Return [x, y] of the center of cell containing provided text 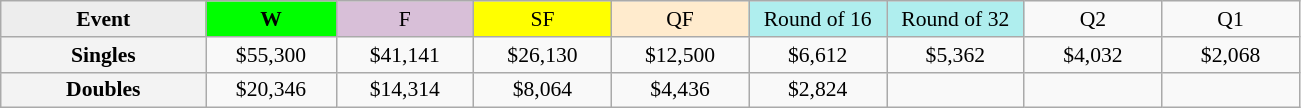
$41,141 [405, 55]
$12,500 [680, 55]
Singles [104, 55]
$8,064 [543, 90]
QF [680, 19]
$4,436 [680, 90]
Q1 [1231, 19]
$14,314 [405, 90]
Round of 32 [955, 19]
Q2 [1093, 19]
Event [104, 19]
$26,130 [543, 55]
F [405, 19]
$5,362 [955, 55]
SF [543, 19]
$4,032 [1093, 55]
$20,346 [271, 90]
W [271, 19]
$55,300 [271, 55]
Doubles [104, 90]
Round of 16 [818, 19]
$2,824 [818, 90]
$2,068 [1231, 55]
$6,612 [818, 55]
